Capture the cell that displays the provided text and extract its [X, Y] central coordinate. 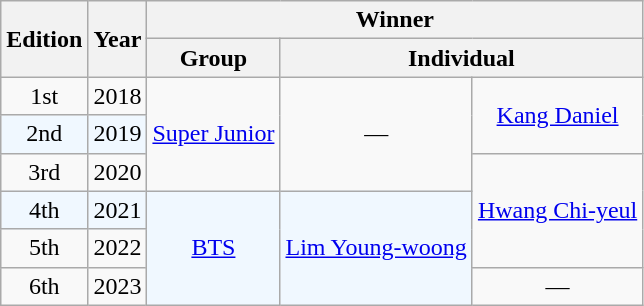
Year [118, 39]
2022 [118, 248]
3rd [44, 172]
Edition [44, 39]
2023 [118, 286]
Group [214, 58]
2021 [118, 210]
Hwang Chi-yeul [557, 210]
5th [44, 248]
2018 [118, 96]
6th [44, 286]
2nd [44, 134]
Lim Young-woong [376, 248]
2019 [118, 134]
2020 [118, 172]
BTS [214, 248]
1st [44, 96]
Kang Daniel [557, 115]
Winner [395, 20]
Individual [462, 58]
4th [44, 210]
Super Junior [214, 134]
